From the cell containing the given text, extract its center point as (X, Y) coordinate. 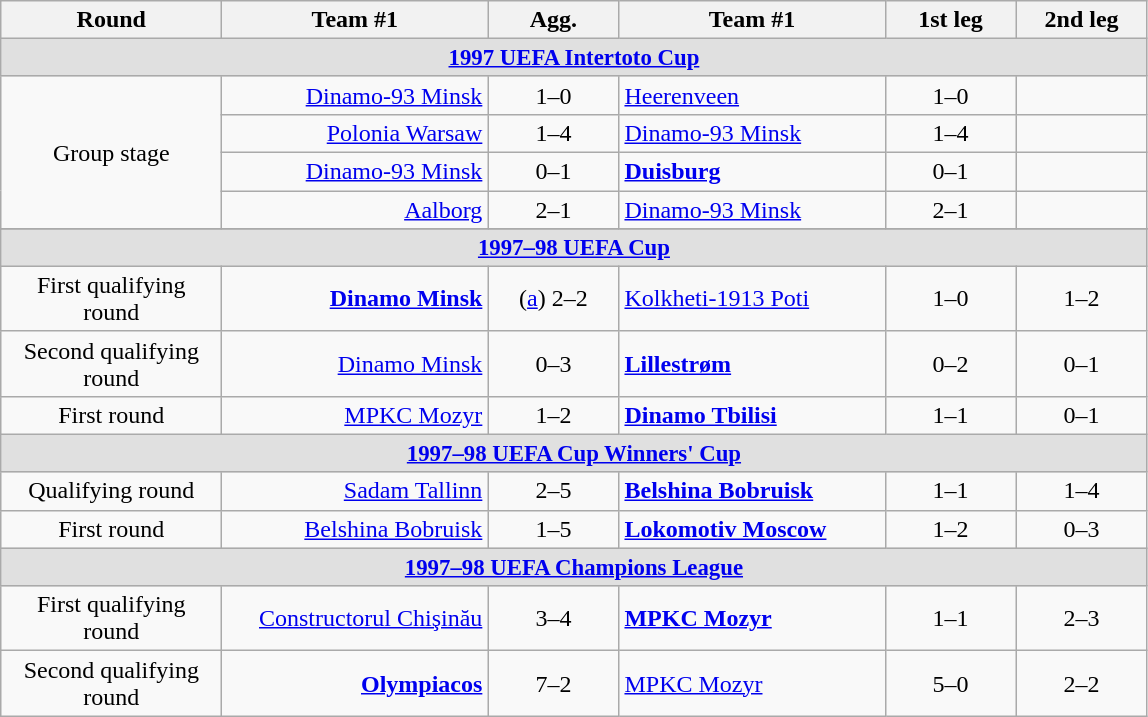
Constructorul Chişinău (355, 618)
Lillestrøm (752, 364)
(a) 2–2 (554, 298)
2–5 (554, 491)
Sadam Tallinn (355, 491)
Group stage (112, 152)
Round (112, 20)
Duisburg (752, 172)
5–0 (950, 684)
1–5 (554, 529)
1997–98 UEFA Champions League (574, 567)
3–4 (554, 618)
Lokomotiv Moscow (752, 529)
Heerenveen (752, 95)
Qualifying round (112, 491)
2–2 (1082, 684)
Dinamo Tbilisi (752, 415)
2–3 (1082, 618)
1997–98 UEFA Cup Winners' Cup (574, 453)
1st leg (950, 20)
Agg. (554, 20)
Polonia Warsaw (355, 133)
Aalborg (355, 210)
0–2 (950, 364)
1997–98 UEFA Cup (574, 248)
2nd leg (1082, 20)
7–2 (554, 684)
Olympiacos (355, 684)
Kolkheti-1913 Poti (752, 298)
1997 UEFA Intertoto Cup (574, 58)
